Search for the cell housing the specified text and yield its [X, Y] center coordinate. 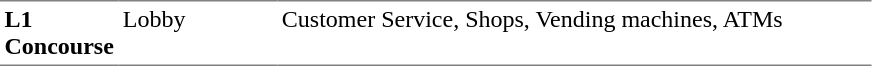
L1Concourse [59, 33]
Lobby [198, 33]
Customer Service, Shops, Vending machines, ATMs [574, 33]
